Scan for the cell matching the given text and deliver its (x, y) coordinate at center. 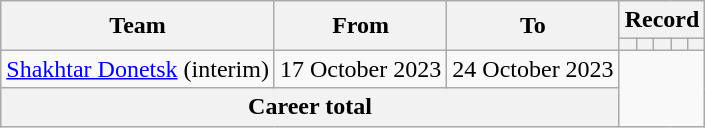
From (360, 26)
Career total (310, 107)
Shakhtar Donetsk (interim) (138, 69)
To (533, 26)
24 October 2023 (533, 69)
Record (662, 20)
17 October 2023 (360, 69)
Team (138, 26)
